Locate the cell with the specified text and output its (X, Y) center coordinate. 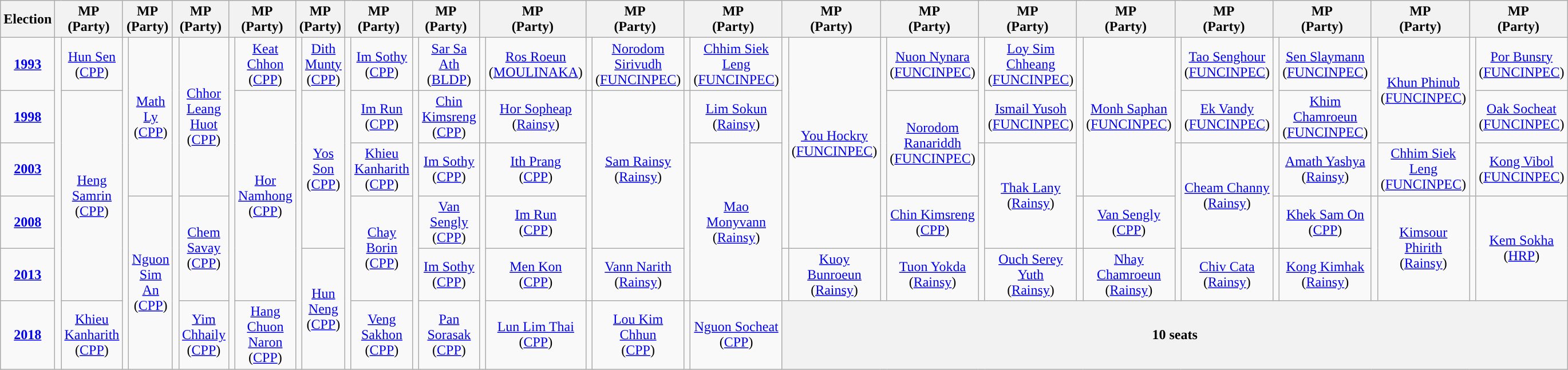
Khun Phinub(FUNCINPEC) (1423, 90)
Math Ly(CPP) (151, 117)
Yos Son(CPP) (323, 169)
Nguon Sim An(CPP) (151, 283)
You Hockry(FUNCINPEC) (834, 143)
Lun Lim Thai(CPP) (536, 335)
2008 (27, 222)
Lou Kim Chhun(CPP) (638, 335)
Kem Sokha(HRP) (1522, 248)
1998 (27, 117)
2003 (27, 169)
Ros Roeun(MOULINAKA) (536, 64)
Thak Lany(Rainsy) (1030, 196)
Sar Sa Ath(BLDP) (449, 64)
Norodom Sirivudh(FUNCINPEC) (638, 64)
Men Kon(CPP) (536, 274)
Sen Slaymann(FUNCINPEC) (1325, 64)
Kimsour Phirith(Rainsy) (1423, 248)
Hun Neng(CPP) (323, 309)
Nguon Socheat(CPP) (736, 335)
Ek Vandy(FUNCINPEC) (1227, 117)
Lim Sokun(Rainsy) (736, 117)
Loy Sim Chheang(FUNCINPEC) (1030, 64)
Sam Rainsy(Rainsy) (638, 169)
Vann Narith(Rainsy) (638, 274)
Pan Sorasak(CPP) (449, 335)
Yim Chhaily(CPP) (204, 335)
Dith Munty(CPP) (323, 64)
2013 (27, 274)
Heng Samrin(CPP) (92, 196)
Kuoy Bunroeun(Rainsy) (834, 274)
Election (27, 19)
Chay Borin(CPP) (381, 248)
Ouch Serey Yuth(Rainsy) (1030, 274)
Oak Socheat(FUNCINPEC) (1522, 117)
Cheam Channy(Rainsy) (1227, 196)
Tuon Yokda(Rainsy) (933, 274)
Norodom Ranariddh(FUNCINPEC) (933, 143)
Chiv Cata(Rainsy) (1227, 274)
1993 (27, 64)
Ith Prang(CPP) (536, 169)
2018 (27, 335)
Ismail Yusoh(FUNCINPEC) (1030, 117)
Hor Sopheap(Rainsy) (536, 117)
Kong Vibol(FUNCINPEC) (1522, 169)
Nhay Chamroeun(Rainsy) (1129, 274)
Hun Sen(CPP) (92, 64)
Monh Saphan(FUNCINPEC) (1129, 117)
Tao Senghour(FUNCINPEC) (1227, 64)
Khim Chamroeun(FUNCINPEC) (1325, 117)
Veng Sakhon(CPP) (381, 335)
Nuon Nynara(FUNCINPEC) (933, 64)
Por Bunsry(FUNCINPEC) (1522, 64)
Amath Yashya(Rainsy) (1325, 169)
Mao Monyvann(Rainsy) (736, 222)
Chem Savay(CPP) (204, 248)
Chhor Leang Huot(CPP) (204, 117)
10 seats (1175, 335)
Hor Namhong(CPP) (266, 196)
Khek Sam On(CPP) (1325, 222)
Keat Chhon(CPP) (266, 64)
Hang Chuon Naron(CPP) (266, 335)
Kong Kimhak(Rainsy) (1325, 274)
